Pinpoint the cell where the given text exists, returning its (X, Y) midpoint coordinate. 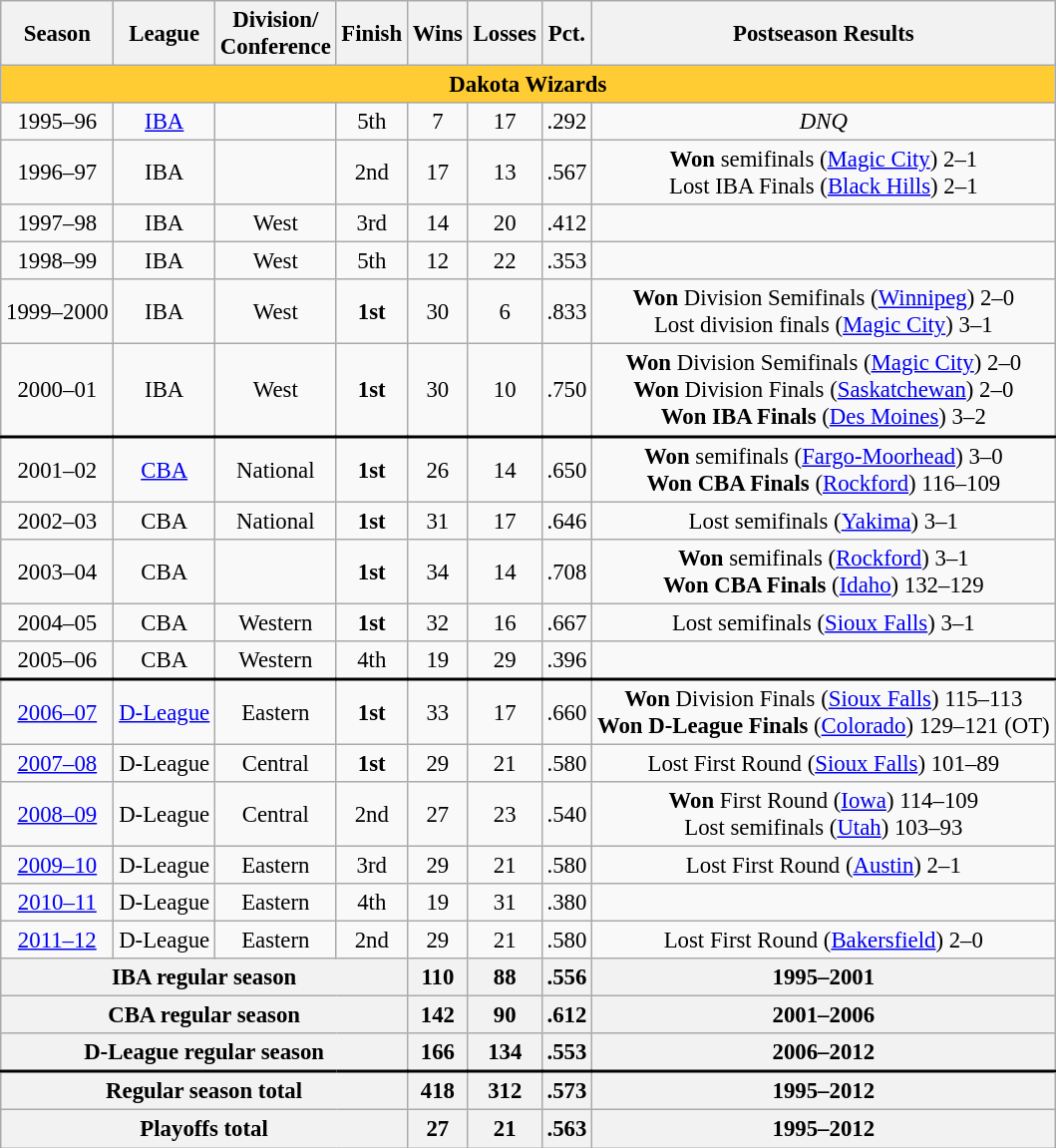
34 (437, 571)
IBA regular season (204, 977)
312 (505, 1091)
2001–02 (58, 469)
12 (437, 261)
1999–2000 (58, 311)
.708 (566, 571)
Lost semifinals (Yakima) 3–1 (824, 521)
.380 (566, 903)
.573 (566, 1091)
26 (437, 469)
2001–2006 (824, 1015)
22 (505, 261)
142 (437, 1015)
2009–10 (58, 865)
CBA regular season (204, 1015)
1995–96 (58, 122)
.750 (566, 390)
7 (437, 122)
1997–98 (58, 223)
.353 (566, 261)
D-League regular season (204, 1052)
1996–97 (58, 174)
.396 (566, 660)
Lost First Round (Sioux Falls) 101–89 (824, 763)
2004–05 (58, 622)
33 (437, 712)
166 (437, 1052)
88 (505, 977)
6 (505, 311)
2005–06 (58, 660)
.412 (566, 223)
.646 (566, 521)
23 (505, 814)
2008–09 (58, 814)
Lost First Round (Bakersfield) 2–0 (824, 941)
16 (505, 622)
.660 (566, 712)
League (165, 34)
32 (437, 622)
134 (505, 1052)
Losses (505, 34)
Won semifinals (Rockford) 3–1Won CBA Finals (Idaho) 132–129 (824, 571)
Won semifinals (Magic City) 2–1Lost IBA Finals (Black Hills) 2–1 (824, 174)
Regular season total (204, 1091)
2000–01 (58, 390)
110 (437, 977)
.563 (566, 1129)
Lost semifinals (Sioux Falls) 3–1 (824, 622)
13 (505, 174)
.612 (566, 1015)
Lost First Round (Austin) 2–1 (824, 865)
.556 (566, 977)
Won Division Finals (Sioux Falls) 115–113Won D-League Finals (Colorado) 129–121 (OT) (824, 712)
Wins (437, 34)
.667 (566, 622)
418 (437, 1091)
Division/Conference (276, 34)
2003–04 (58, 571)
10 (505, 390)
Postseason Results (824, 34)
2006–07 (58, 712)
.540 (566, 814)
Pct. (566, 34)
Season (58, 34)
2007–08 (58, 763)
2006–2012 (824, 1052)
.292 (566, 122)
Finish (371, 34)
.567 (566, 174)
20 (505, 223)
2010–11 (58, 903)
Won First Round (Iowa) 114–109Lost semifinals (Utah) 103–93 (824, 814)
Won Division Semifinals (Winnipeg) 2–0Lost division finals (Magic City) 3–1 (824, 311)
1995–2001 (824, 977)
2002–03 (58, 521)
Won semifinals (Fargo-Moorhead) 3–0Won CBA Finals (Rockford) 116–109 (824, 469)
Won Division Semifinals (Magic City) 2–0Won Division Finals (Saskatchewan) 2–0Won IBA Finals (Des Moines) 3–2 (824, 390)
DNQ (824, 122)
2011–12 (58, 941)
Dakota Wizards (528, 85)
.650 (566, 469)
.833 (566, 311)
.553 (566, 1052)
1998–99 (58, 261)
90 (505, 1015)
Playoffs total (204, 1129)
